Locate the cell with the specified text and output its [X, Y] center coordinate. 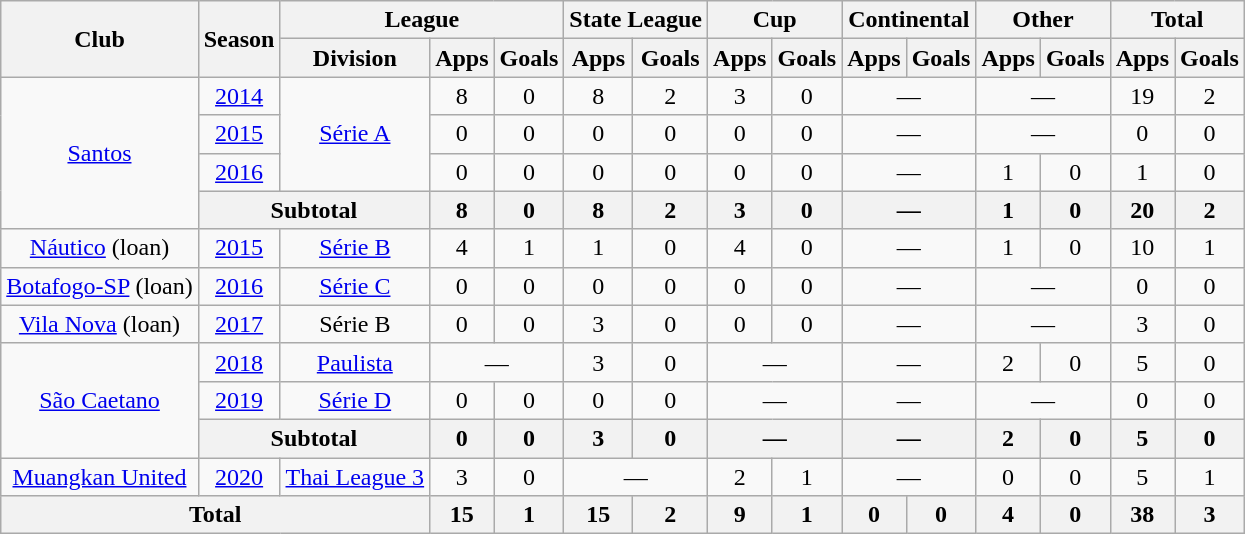
Muangkan United [100, 477]
Cup [775, 20]
Vila Nova (loan) [100, 324]
9 [740, 515]
League [422, 20]
Série D [355, 400]
Série C [355, 286]
Other [1043, 20]
Thai League 3 [355, 477]
Paulista [355, 362]
Série A [355, 134]
State League [636, 20]
Santos [100, 153]
São Caetano [100, 400]
Náutico (loan) [100, 248]
2018 [239, 362]
20 [1142, 210]
Club [100, 39]
2017 [239, 324]
2020 [239, 477]
2019 [239, 400]
38 [1142, 515]
10 [1142, 248]
2014 [239, 96]
Division [355, 58]
Botafogo-SP (loan) [100, 286]
Continental [909, 20]
19 [1142, 96]
Season [239, 39]
